Scan for the cell matching the given text and deliver its [X, Y] coordinate at center. 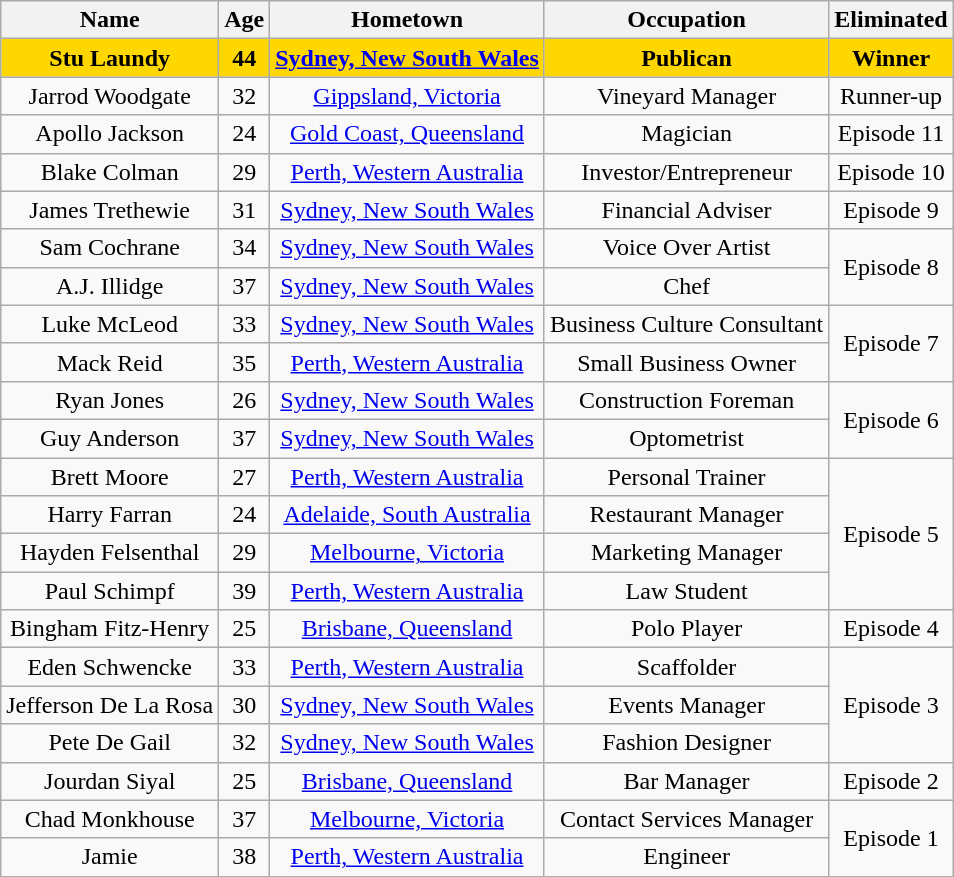
Bar Manager [686, 781]
30 [244, 705]
Episode 11 [891, 134]
Mack Reid [110, 362]
Marketing Manager [686, 553]
Episode 9 [891, 210]
Blake Colman [110, 172]
Ryan Jones [110, 400]
Construction Foreman [686, 400]
35 [244, 362]
31 [244, 210]
Occupation [686, 20]
Polo Player [686, 629]
Restaurant Manager [686, 515]
Gippsland, Victoria [408, 96]
38 [244, 857]
Hayden Felsenthal [110, 553]
Episode 2 [891, 781]
A.J. Illidge [110, 286]
Brett Moore [110, 477]
Jarrod Woodgate [110, 96]
Winner [891, 58]
Episode 1 [891, 838]
27 [244, 477]
Name [110, 20]
Chad Monkhouse [110, 819]
Jamie [110, 857]
Law Student [686, 591]
Bingham Fitz-Henry [110, 629]
Luke McLeod [110, 324]
Investor/Entrepreneur [686, 172]
Runner-up [891, 96]
Magician [686, 134]
Age [244, 20]
Eliminated [891, 20]
Gold Coast, Queensland [408, 134]
Adelaide, South Australia [408, 515]
Episode 8 [891, 267]
Events Manager [686, 705]
Apollo Jackson [110, 134]
34 [244, 248]
Publican [686, 58]
Paul Schimpf [110, 591]
Jefferson De La Rosa [110, 705]
Episode 6 [891, 419]
James Trethewie [110, 210]
Engineer [686, 857]
Episode 5 [891, 534]
Business Culture Consultant [686, 324]
Optometrist [686, 438]
Guy Anderson [110, 438]
Chef [686, 286]
Contact Services Manager [686, 819]
26 [244, 400]
Vineyard Manager [686, 96]
39 [244, 591]
Fashion Designer [686, 743]
Stu Laundy [110, 58]
Personal Trainer [686, 477]
44 [244, 58]
Hometown [408, 20]
Harry Farran [110, 515]
Sam Cochrane [110, 248]
Jourdan Siyal [110, 781]
Eden Schwencke [110, 667]
Episode 4 [891, 629]
Pete De Gail [110, 743]
Voice Over Artist [686, 248]
Scaffolder [686, 667]
Episode 7 [891, 343]
Episode 10 [891, 172]
Small Business Owner [686, 362]
Episode 3 [891, 705]
Financial Adviser [686, 210]
